Return the [x, y] coordinate for the center point of the cell that contains the specified text.  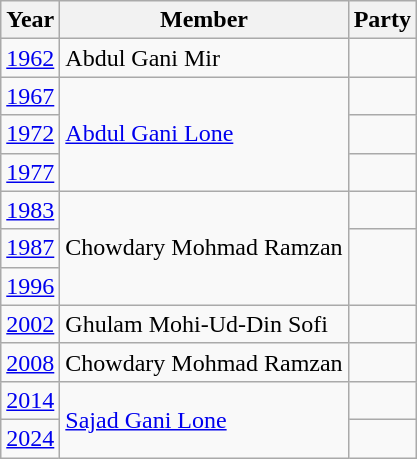
Year [30, 20]
Abdul Gani Mir [204, 58]
Sajad Gani Lone [204, 419]
1962 [30, 58]
1983 [30, 210]
Member [204, 20]
1972 [30, 134]
2002 [30, 324]
1977 [30, 172]
Abdul Gani Lone [204, 134]
1987 [30, 248]
2008 [30, 362]
1967 [30, 96]
2014 [30, 400]
Ghulam Mohi-Ud-Din Sofi [204, 324]
Party [382, 20]
2024 [30, 438]
1996 [30, 286]
